Detect which cell encompasses the target text, then output its (x, y) center coordinate. 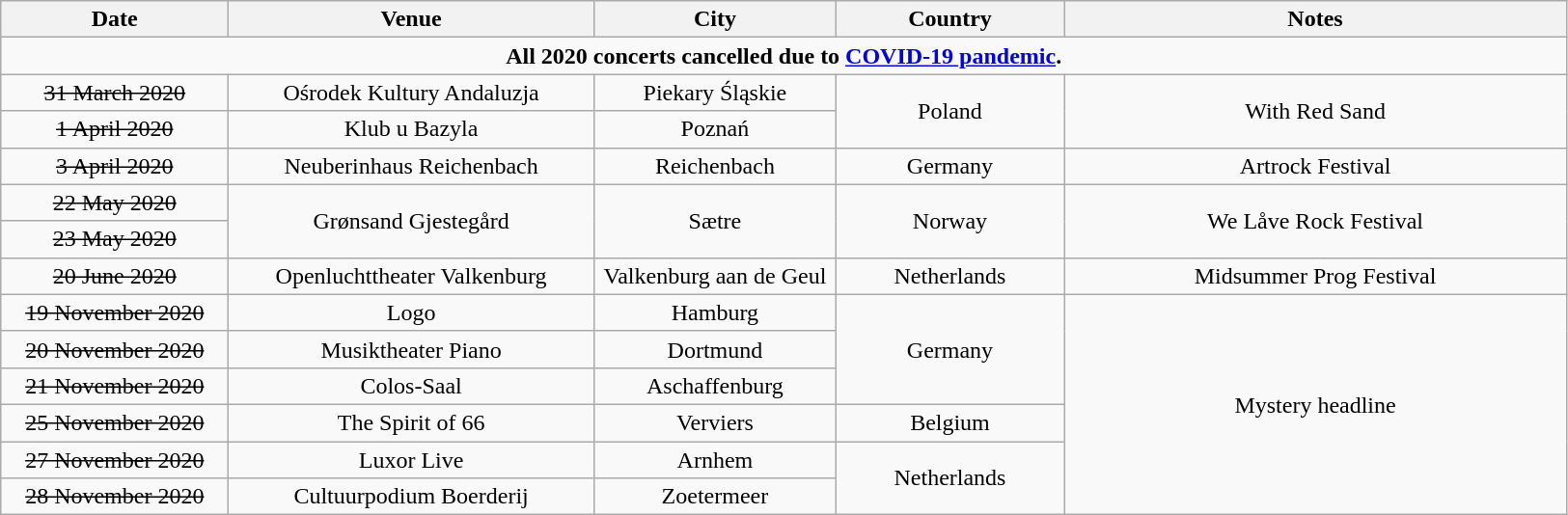
City (714, 19)
25 November 2020 (115, 422)
Norway (949, 221)
23 May 2020 (115, 239)
Klub u Bazyla (411, 129)
3 April 2020 (115, 166)
Dortmund (714, 349)
19 November 2020 (115, 312)
Belgium (949, 422)
Logo (411, 312)
Neuberinhaus Reichenbach (411, 166)
Grønsand Gjestegård (411, 221)
22 May 2020 (115, 203)
1 April 2020 (115, 129)
Zoetermeer (714, 497)
20 November 2020 (115, 349)
Reichenbach (714, 166)
Notes (1314, 19)
Musiktheater Piano (411, 349)
Venue (411, 19)
With Red Sand (1314, 111)
Arnhem (714, 460)
Cultuurpodium Boerderij (411, 497)
Midsummer Prog Festival (1314, 276)
Colos-Saal (411, 386)
Piekary Śląskie (714, 93)
Mystery headline (1314, 404)
Verviers (714, 422)
Hamburg (714, 312)
Luxor Live (411, 460)
27 November 2020 (115, 460)
21 November 2020 (115, 386)
Poznań (714, 129)
Poland (949, 111)
Date (115, 19)
We Låve Rock Festival (1314, 221)
Artrock Festival (1314, 166)
31 March 2020 (115, 93)
Sætre (714, 221)
Aschaffenburg (714, 386)
20 June 2020 (115, 276)
Valkenburg aan de Geul (714, 276)
28 November 2020 (115, 497)
Ośrodek Kultury Andaluzja (411, 93)
The Spirit of 66 (411, 422)
Country (949, 19)
All 2020 concerts cancelled due to COVID-19 pandemic. (784, 56)
Openluchttheater Valkenburg (411, 276)
